Locate the cell with the specified text and output its (x, y) center coordinate. 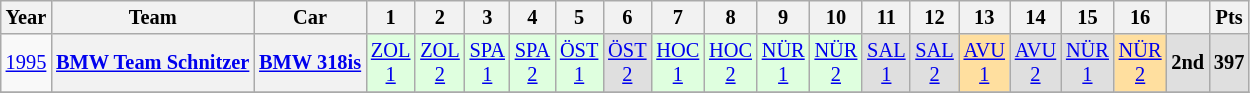
SAL1 (886, 63)
BMW 318is (310, 63)
15 (1088, 17)
11 (886, 17)
Car (310, 17)
Team (152, 17)
ÖST2 (627, 63)
ZOL2 (440, 63)
ZOL1 (390, 63)
2 (440, 17)
3 (488, 17)
HOC1 (678, 63)
16 (1140, 17)
14 (1036, 17)
9 (784, 17)
SAL2 (934, 63)
Pts (1229, 17)
6 (627, 17)
10 (836, 17)
SPA1 (488, 63)
AVU1 (984, 63)
ÖST1 (579, 63)
SPA2 (532, 63)
4 (532, 17)
13 (984, 17)
1 (390, 17)
BMW Team Schnitzer (152, 63)
397 (1229, 63)
Year (26, 17)
1995 (26, 63)
5 (579, 17)
2nd (1188, 63)
HOC2 (730, 63)
8 (730, 17)
7 (678, 17)
12 (934, 17)
AVU2 (1036, 63)
